From the cell containing the given text, extract its center point as [x, y] coordinate. 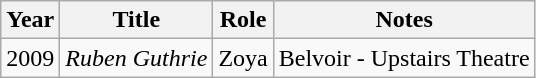
2009 [30, 58]
Belvoir - Upstairs Theatre [404, 58]
Zoya [243, 58]
Year [30, 20]
Role [243, 20]
Ruben Guthrie [136, 58]
Notes [404, 20]
Title [136, 20]
